Extract the [X, Y] coordinate from the center of the cell holding the provided text.  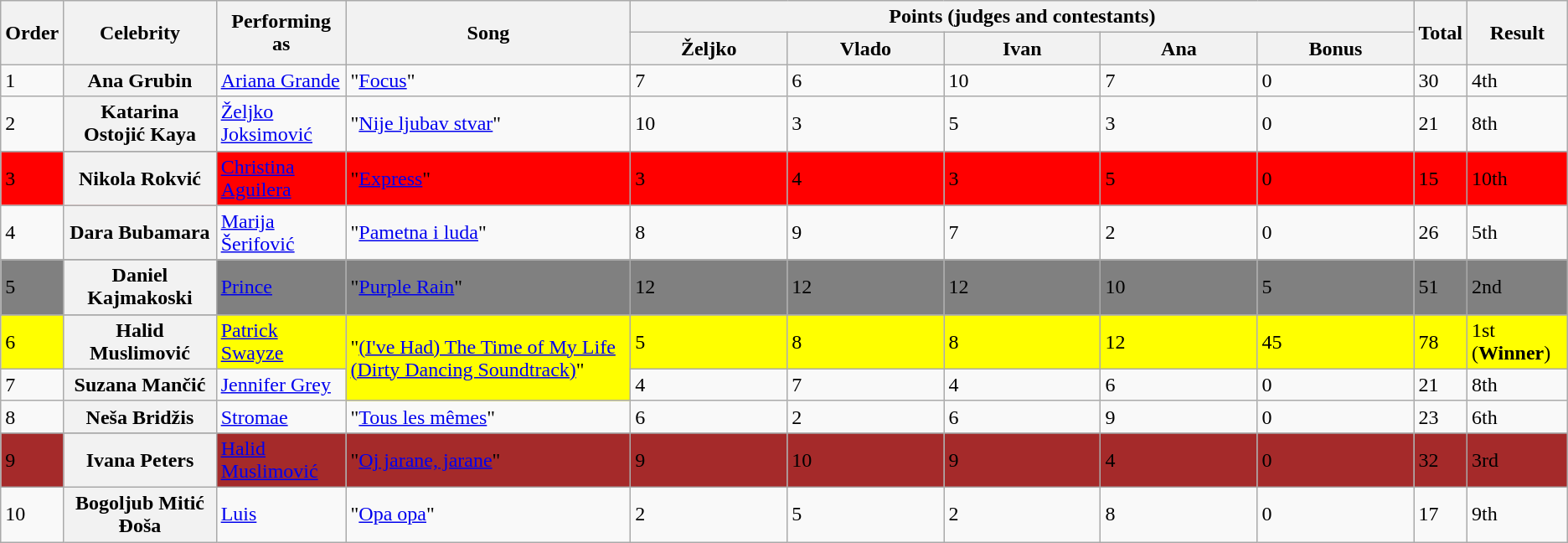
Ana [1179, 49]
"Tous les mêmes" [488, 416]
10th [1517, 178]
23 [1441, 416]
Points (judges and contestants) [1022, 17]
Vlado [866, 49]
Željko [709, 49]
Total [1441, 33]
"Focus" [488, 80]
Order [32, 33]
Dara Bubamara [140, 233]
Neša Bridžis [140, 416]
17 [1441, 515]
Prince [281, 287]
Bogoljub Mitić Đoša [140, 515]
78 [1441, 342]
Katarina Ostojić Kaya [140, 124]
30 [1441, 80]
51 [1441, 287]
Željko Joksimović [281, 124]
2nd [1517, 287]
Ivan [1022, 49]
1st (Winner) [1517, 342]
Suzana Mančić [140, 385]
Celebrity [140, 33]
"Oj jarane, jarane" [488, 459]
9th [1517, 515]
4th [1517, 80]
Ivana Peters [140, 459]
"Opa opa" [488, 515]
"Pametna i luda" [488, 233]
45 [1335, 342]
Ana Grubin [140, 80]
Bonus [1335, 49]
"Nije ljubav stvar" [488, 124]
Marija Šerifović [281, 233]
Daniel Kajmakoski [140, 287]
"Purple Rain" [488, 287]
Jennifer Grey [281, 385]
6th [1517, 416]
1 [32, 80]
"Express" [488, 178]
Stromae [281, 416]
26 [1441, 233]
15 [1441, 178]
Song [488, 33]
Luis [281, 515]
"(I've Had) The Time of My Life (Dirty Dancing Soundtrack)" [488, 357]
Patrick Swayze [281, 342]
Christina Aguilera [281, 178]
Result [1517, 33]
5th [1517, 233]
3rd [1517, 459]
Ariana Grande [281, 80]
Performing as [281, 33]
32 [1441, 459]
Nikola Rokvić [140, 178]
